Identify which cell holds the provided text, then report its (x, y) central coordinate. 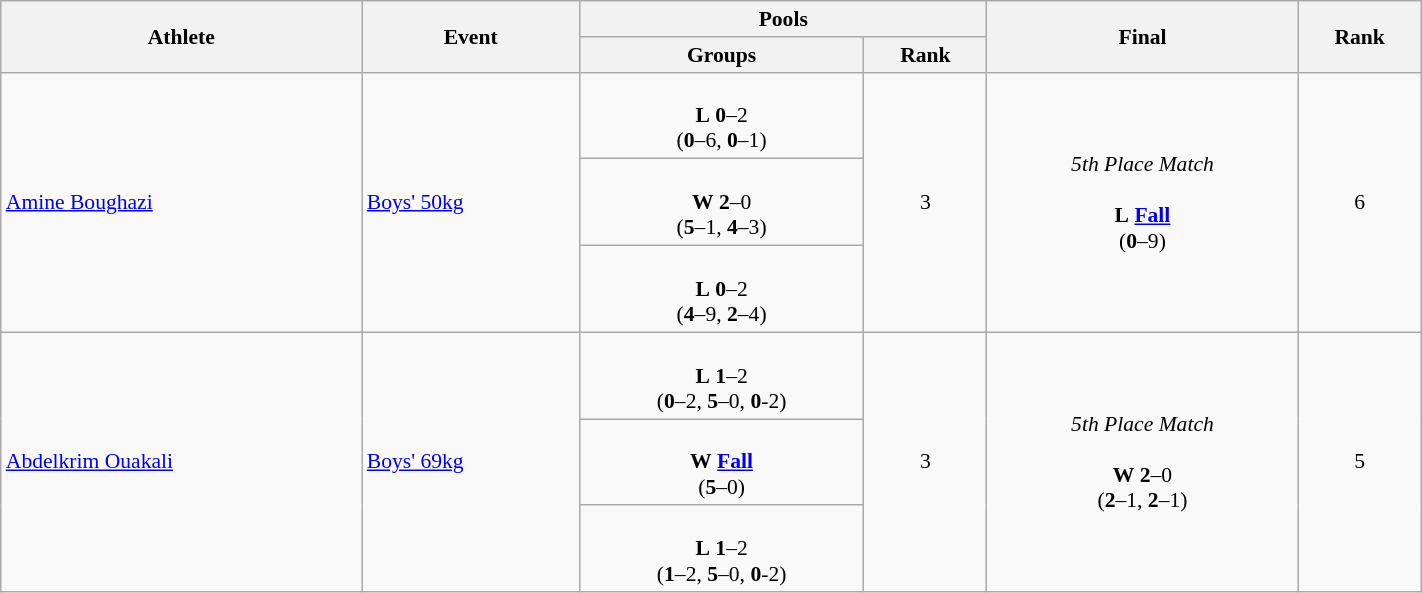
Groups (721, 55)
Event (471, 36)
Athlete (182, 36)
Amine Boughazi (182, 202)
Pools (783, 19)
5 (1360, 462)
Abdelkrim Ouakali (182, 462)
L 1–2(0–2, 5–0, 0-2) (721, 376)
Boys' 50kg (471, 202)
6 (1360, 202)
Final (1142, 36)
L 0–2(0–6, 0–1) (721, 116)
L 0–2(4–9, 2–4) (721, 290)
W 2–0(5–1, 4–3) (721, 202)
5th Place MatchW 2–0(2–1, 2–1) (1142, 462)
W Fall(5–0) (721, 462)
5th Place MatchL Fall(0–9) (1142, 202)
L 1–2(1–2, 5–0, 0-2) (721, 550)
Boys' 69kg (471, 462)
